Find where the given text appears and provide that cell's center as [X, Y] coordinate. 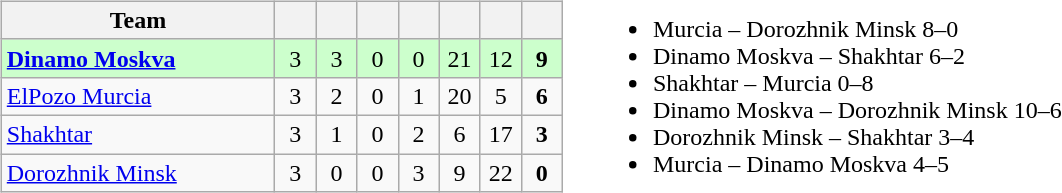
5 [500, 96]
Team [138, 20]
22 [500, 173]
20 [460, 96]
21 [460, 58]
Dorozhnik Minsk [138, 173]
12 [500, 58]
Shakhtar [138, 134]
17 [500, 134]
Dinamo Moskva [138, 58]
ElPozo Murcia [138, 96]
